Detect which cell encompasses the target text, then output its (X, Y) center coordinate. 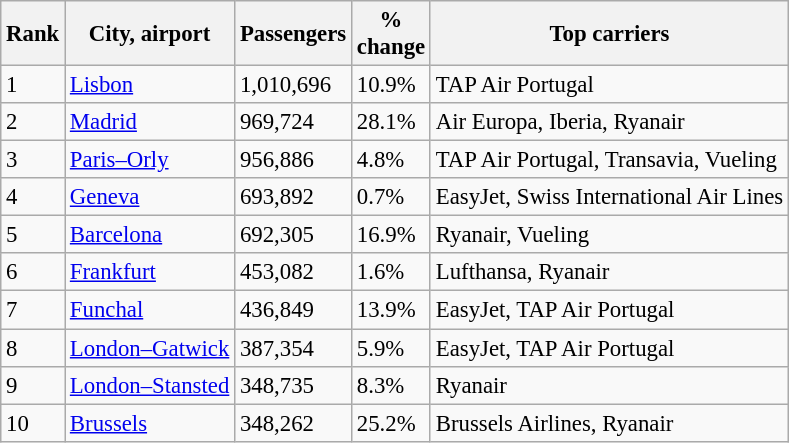
0.7% (392, 197)
Lufthansa, Ryanair (609, 273)
Brussels Airlines, Ryanair (609, 423)
4 (33, 197)
Air Europa, Iberia, Ryanair (609, 122)
692,305 (294, 235)
Ryanair, Vueling (609, 235)
Barcelona (150, 235)
City, airport (150, 34)
TAP Air Portugal, Transavia, Vueling (609, 160)
Top carriers (609, 34)
387,354 (294, 348)
1.6% (392, 273)
Madrid (150, 122)
693,892 (294, 197)
16.9% (392, 235)
348,262 (294, 423)
28.1% (392, 122)
Lisbon (150, 85)
8.3% (392, 385)
Geneva (150, 197)
4.8% (392, 160)
9 (33, 385)
Frankfurt (150, 273)
London–Gatwick (150, 348)
1,010,696 (294, 85)
969,724 (294, 122)
13.9% (392, 310)
Paris–Orly (150, 160)
Funchal (150, 310)
7 (33, 310)
Ryanair (609, 385)
436,849 (294, 310)
8 (33, 348)
Passengers (294, 34)
956,886 (294, 160)
TAP Air Portugal (609, 85)
Rank (33, 34)
3 (33, 160)
2 (33, 122)
EasyJet, Swiss International Air Lines (609, 197)
London–Stansted (150, 385)
10 (33, 423)
10.9% (392, 85)
Brussels (150, 423)
6 (33, 273)
348,735 (294, 385)
5 (33, 235)
1 (33, 85)
25.2% (392, 423)
5.9% (392, 348)
%change (392, 34)
453,082 (294, 273)
